From the cell containing the given text, extract its center point as (X, Y) coordinate. 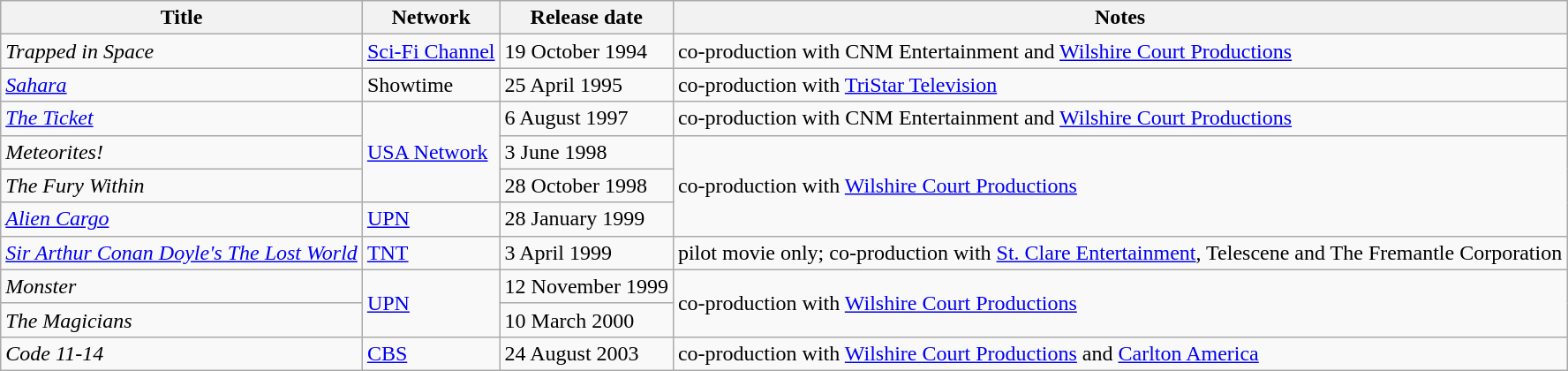
Network (431, 18)
pilot movie only; co-production with St. Clare Entertainment, Telescene and The Fremantle Corporation (1119, 253)
3 June 1998 (586, 152)
The Magicians (182, 320)
Sahara (182, 85)
25 April 1995 (586, 85)
The Fury Within (182, 185)
Sci-Fi Channel (431, 51)
Trapped in Space (182, 51)
24 August 2003 (586, 353)
Showtime (431, 85)
co-production with Wilshire Court Productions and Carlton America (1119, 353)
3 April 1999 (586, 253)
Alien Cargo (182, 219)
Meteorites! (182, 152)
TNT (431, 253)
10 March 2000 (586, 320)
28 January 1999 (586, 219)
Monster (182, 286)
Title (182, 18)
The Ticket (182, 118)
19 October 1994 (586, 51)
Code 11-14 (182, 353)
CBS (431, 353)
6 August 1997 (586, 118)
28 October 1998 (586, 185)
USA Network (431, 152)
12 November 1999 (586, 286)
Notes (1119, 18)
Release date (586, 18)
Sir Arthur Conan Doyle's The Lost World (182, 253)
co-production with TriStar Television (1119, 85)
